Capture the cell that displays the provided text and extract its [x, y] central coordinate. 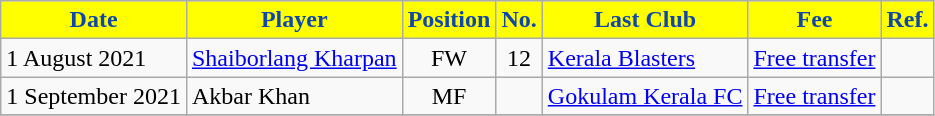
Gokulam Kerala FC [645, 96]
Position [449, 20]
Ref. [908, 20]
Kerala Blasters [645, 58]
Fee [814, 20]
MF [449, 96]
Date [94, 20]
1 August 2021 [94, 58]
FW [449, 58]
Player [294, 20]
1 September 2021 [94, 96]
Akbar Khan [294, 96]
Last Club [645, 20]
No. [519, 20]
12 [519, 58]
Shaiborlang Kharpan [294, 58]
